Detect which cell encompasses the target text, then output its [X, Y] center coordinate. 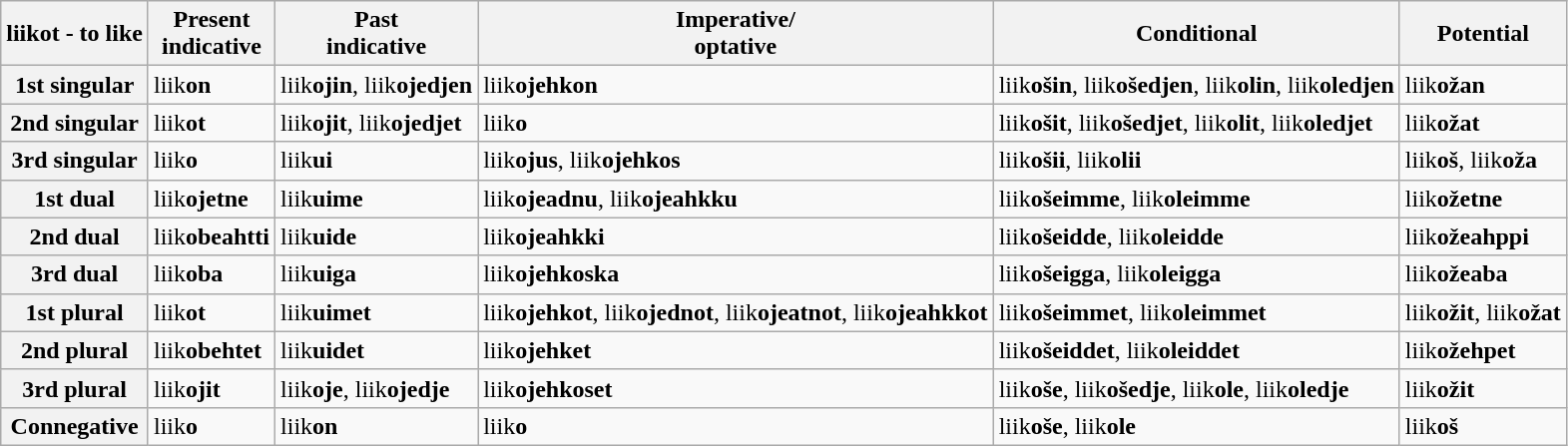
3rd singular [75, 161]
liikojehket [736, 350]
liikožan [1483, 85]
2nd dual [75, 236]
liikošii, liikolii [1196, 161]
1st dual [75, 199]
liikuimet [377, 312]
liikui [377, 161]
liikuide [377, 236]
liikuidet [377, 350]
liikoje, liikojedje [377, 388]
liikojehkoset [736, 388]
Potential [1483, 34]
1st singular [75, 85]
liikojehkoska [736, 274]
liikožit [1483, 388]
liikošeimmet, liikoleimmet [1196, 312]
liikošeiddet, liikoleiddet [1196, 350]
liikot - to like [75, 34]
liikoše, liikole [1196, 426]
3rd plural [75, 388]
2nd singular [75, 123]
Connegative [75, 426]
liikojit [212, 388]
liikošin, liikošedjen, liikolin, liikoledjen [1196, 85]
liikojehkot, liikojednot, liikojeatnot, liikojeahkkot [736, 312]
liikožat [1483, 123]
2nd plural [75, 350]
liikožeahppi [1483, 236]
liikojeahkki [736, 236]
liikojus, liikojehkos [736, 161]
Pastindicative [377, 34]
Imperative/optative [736, 34]
liikojeadnu, liikojeahkku [736, 199]
liikobehtet [212, 350]
liikojetne [212, 199]
liikoš, liikoža [1483, 161]
liikošit, liikošedjet, liikolit, liikoledjet [1196, 123]
liikošeidde, liikoleidde [1196, 236]
liikošeigga, liikoleigga [1196, 274]
liikuiga [377, 274]
1st plural [75, 312]
liikuime [377, 199]
liikojehkon [736, 85]
liikojit, liikojedjet [377, 123]
liikoba [212, 274]
liikošeimme, liikoleimme [1196, 199]
Conditional [1196, 34]
Presentindicative [212, 34]
liikožetne [1483, 199]
liikožehpet [1483, 350]
liikožit, liikožat [1483, 312]
liikobeahtti [212, 236]
3rd dual [75, 274]
liikoše, liikošedje, liikole, liikoledje [1196, 388]
liikožeaba [1483, 274]
liikoš [1483, 426]
liikojin, liikojedjen [377, 85]
